Return [X, Y] of the center of cell containing provided text 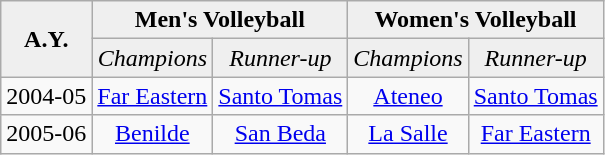
Ateneo [408, 96]
2005-06 [46, 134]
2004-05 [46, 96]
La Salle [408, 134]
A.Y. [46, 39]
Men's Volleyball [220, 20]
Women's Volleyball [476, 20]
San Beda [280, 134]
Benilde [152, 134]
